Return (x, y) of the center of cell containing provided text 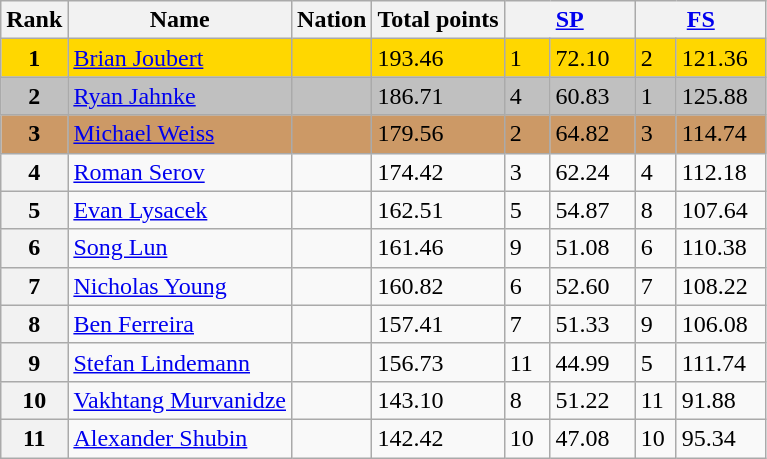
Brian Joubert (180, 58)
Rank (34, 20)
44.99 (592, 362)
125.88 (721, 96)
Total points (438, 20)
51.08 (592, 248)
62.24 (592, 172)
60.83 (592, 96)
95.34 (721, 438)
107.64 (721, 210)
Vakhtang Murvanidze (180, 400)
160.82 (438, 286)
179.56 (438, 134)
Song Lun (180, 248)
112.18 (721, 172)
193.46 (438, 58)
Roman Serov (180, 172)
Michael Weiss (180, 134)
51.33 (592, 324)
110.38 (721, 248)
Evan Lysacek (180, 210)
Alexander Shubin (180, 438)
Nation (332, 20)
Name (180, 20)
51.22 (592, 400)
108.22 (721, 286)
Nicholas Young (180, 286)
Stefan Lindemann (180, 362)
114.74 (721, 134)
Ben Ferreira (180, 324)
156.73 (438, 362)
91.88 (721, 400)
157.41 (438, 324)
143.10 (438, 400)
72.10 (592, 58)
FS (700, 20)
186.71 (438, 96)
162.51 (438, 210)
47.08 (592, 438)
64.82 (592, 134)
Ryan Jahnke (180, 96)
161.46 (438, 248)
106.08 (721, 324)
54.87 (592, 210)
121.36 (721, 58)
SP (570, 20)
142.42 (438, 438)
174.42 (438, 172)
52.60 (592, 286)
111.74 (721, 362)
